Detect which cell encompasses the target text, then output its [X, Y] center coordinate. 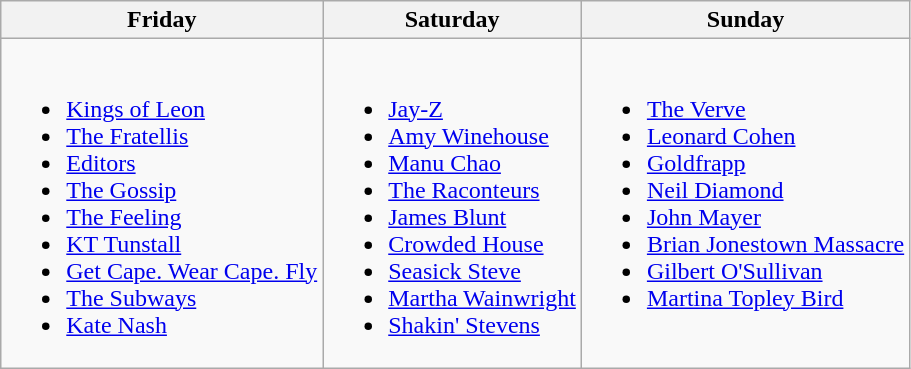
The VerveLeonard CohenGoldfrappNeil DiamondJohn MayerBrian Jonestown MassacreGilbert O'SullivanMartina Topley Bird [745, 204]
Friday [162, 20]
Kings of LeonThe FratellisEditorsThe GossipThe FeelingKT TunstallGet Cape. Wear Cape. FlyThe SubwaysKate Nash [162, 204]
Saturday [452, 20]
Sunday [745, 20]
Jay-ZAmy WinehouseManu ChaoThe RaconteursJames BluntCrowded HouseSeasick SteveMartha WainwrightShakin' Stevens [452, 204]
